Pinpoint the cell where the given text exists, returning its [x, y] midpoint coordinate. 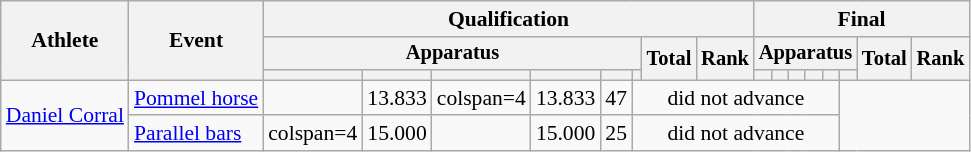
Parallel bars [196, 134]
Athlete [65, 40]
Pommel horse [196, 98]
25 [616, 134]
Daniel Corral [65, 116]
Event [196, 40]
Final [862, 19]
Qualification [508, 19]
47 [616, 98]
